Output the (X, Y) coordinate of the center of the cell containing the given text.  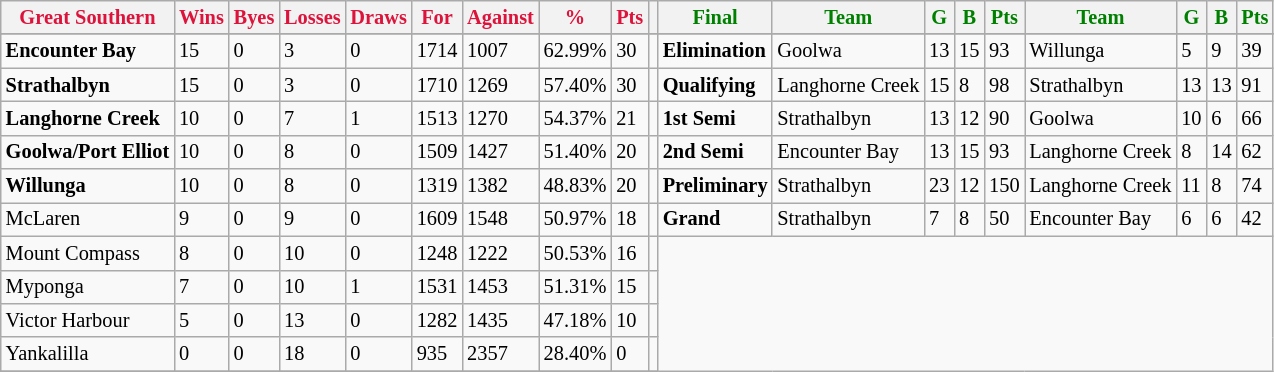
1710 (437, 85)
39 (1254, 51)
Wins (202, 17)
1282 (437, 320)
11 (1191, 186)
Grand (716, 219)
1007 (500, 51)
1319 (437, 186)
62 (1254, 152)
1714 (437, 51)
150 (1004, 186)
Qualifying (716, 85)
57.40% (576, 85)
1248 (437, 253)
1609 (437, 219)
1453 (500, 287)
1382 (500, 186)
47.18% (576, 320)
1548 (500, 219)
66 (1254, 118)
54.37% (576, 118)
42 (1254, 219)
2357 (500, 354)
935 (437, 354)
Preliminary (716, 186)
Yankalilla (88, 354)
1427 (500, 152)
1269 (500, 85)
Final (716, 17)
50.97% (576, 219)
For (437, 17)
% (576, 17)
16 (630, 253)
Victor Harbour (88, 320)
91 (1254, 85)
98 (1004, 85)
1270 (500, 118)
1509 (437, 152)
21 (630, 118)
Against (500, 17)
McLaren (88, 219)
74 (1254, 186)
50 (1004, 219)
51.31% (576, 287)
51.40% (576, 152)
90 (1004, 118)
Mount Compass (88, 253)
48.83% (576, 186)
Elimination (716, 51)
2nd Semi (716, 152)
23 (939, 186)
62.99% (576, 51)
Draws (378, 17)
1435 (500, 320)
Myponga (88, 287)
28.40% (576, 354)
Goolwa/Port Elliot (88, 152)
50.53% (576, 253)
14 (1221, 152)
1222 (500, 253)
Byes (254, 17)
1513 (437, 118)
1531 (437, 287)
Losses (312, 17)
Great Southern (88, 17)
1st Semi (716, 118)
